Output the (x, y) coordinate of the center of the cell containing the given text.  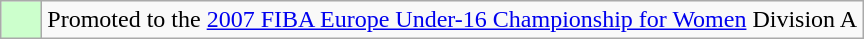
Promoted to the 2007 FIBA Europe Under-16 Championship for Women Division A (452, 20)
